Detect which cell encompasses the target text, then output its (X, Y) center coordinate. 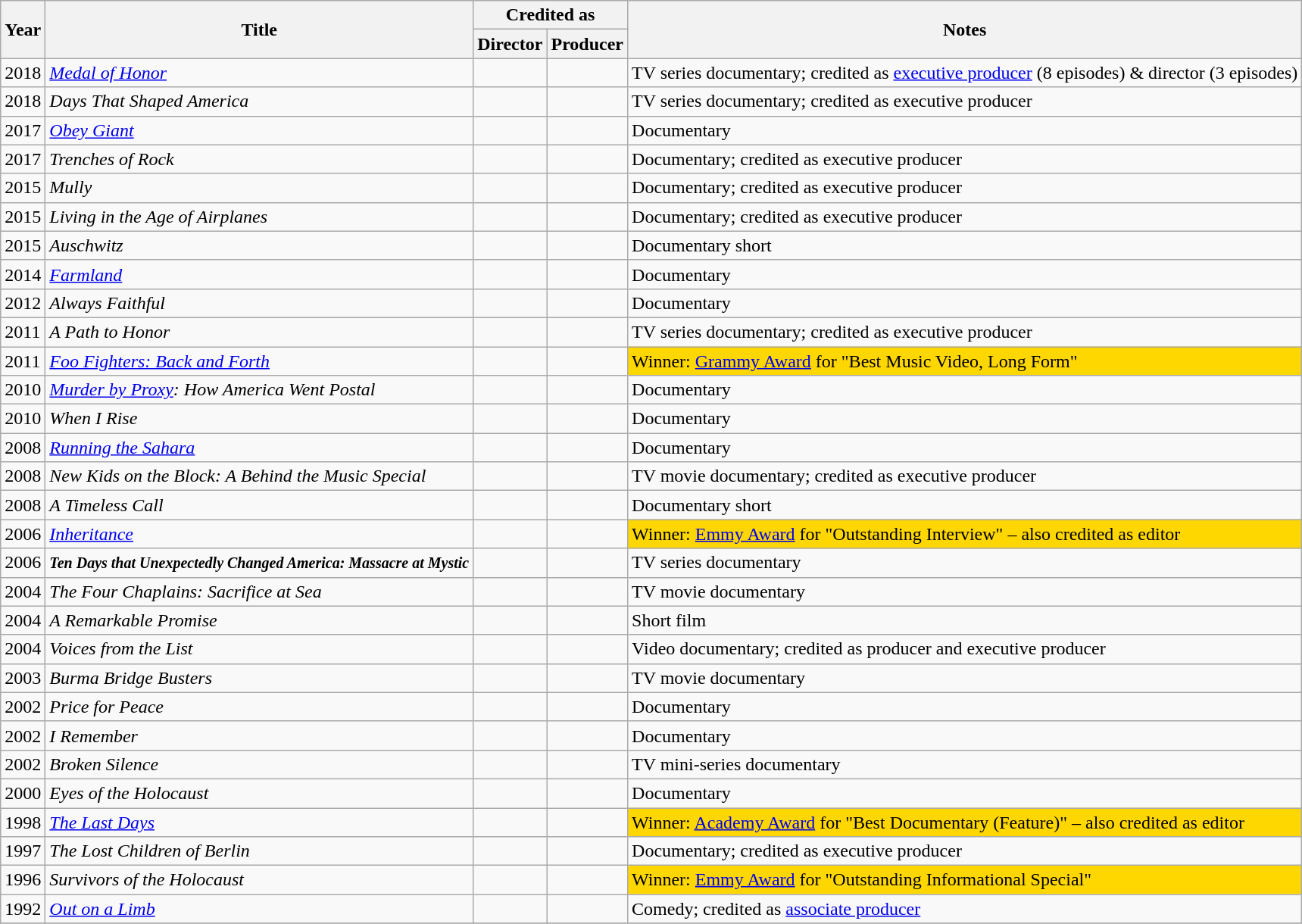
TV series documentary (965, 563)
Producer (588, 44)
A Timeless Call (259, 505)
New Kids on the Block: A Behind the Music Special (259, 476)
2000 (23, 793)
Video documentary; credited as producer and executive producer (965, 649)
2014 (23, 274)
Days That Shaped America (259, 101)
Year (23, 30)
Medal of Honor (259, 73)
Price for Peace (259, 707)
Farmland (259, 274)
Voices from the List (259, 649)
Eyes of the Holocaust (259, 793)
Inheritance (259, 534)
The Four Chaplains: Sacrifice at Sea (259, 592)
TV series documentary; credited as executive producer (8 episodes) & director (3 episodes) (965, 73)
A Remarkable Promise (259, 620)
Short film (965, 620)
Winner: Emmy Award for "Outstanding Informational Special" (965, 880)
Always Faithful (259, 303)
TV movie documentary; credited as executive producer (965, 476)
Broken Silence (259, 764)
I Remember (259, 735)
Comedy; credited as associate producer (965, 909)
Mully (259, 188)
A Path to Honor (259, 332)
Survivors of the Holocaust (259, 880)
Ten Days that Unexpectedly Changed America: Massacre at Mystic (259, 563)
1992 (23, 909)
Obey Giant (259, 130)
Trenches of Rock (259, 159)
Winner: Grammy Award for "Best Music Video, Long Form" (965, 361)
The Lost Children of Berlin (259, 851)
Notes (965, 30)
Foo Fighters: Back and Forth (259, 361)
Burma Bridge Busters (259, 678)
When I Rise (259, 419)
1996 (23, 880)
The Last Days (259, 822)
Credited as (551, 15)
Title (259, 30)
2012 (23, 303)
Auschwitz (259, 245)
Winner: Emmy Award for "Outstanding Interview" – also credited as editor (965, 534)
1997 (23, 851)
Murder by Proxy: How America Went Postal (259, 390)
Running the Sahara (259, 448)
Out on a Limb (259, 909)
Director (510, 44)
1998 (23, 822)
Winner: Academy Award for "Best Documentary (Feature)" – also credited as editor (965, 822)
TV mini-series documentary (965, 764)
2003 (23, 678)
Living in the Age of Airplanes (259, 217)
